Pinpoint the cell where the given text exists, returning its [X, Y] midpoint coordinate. 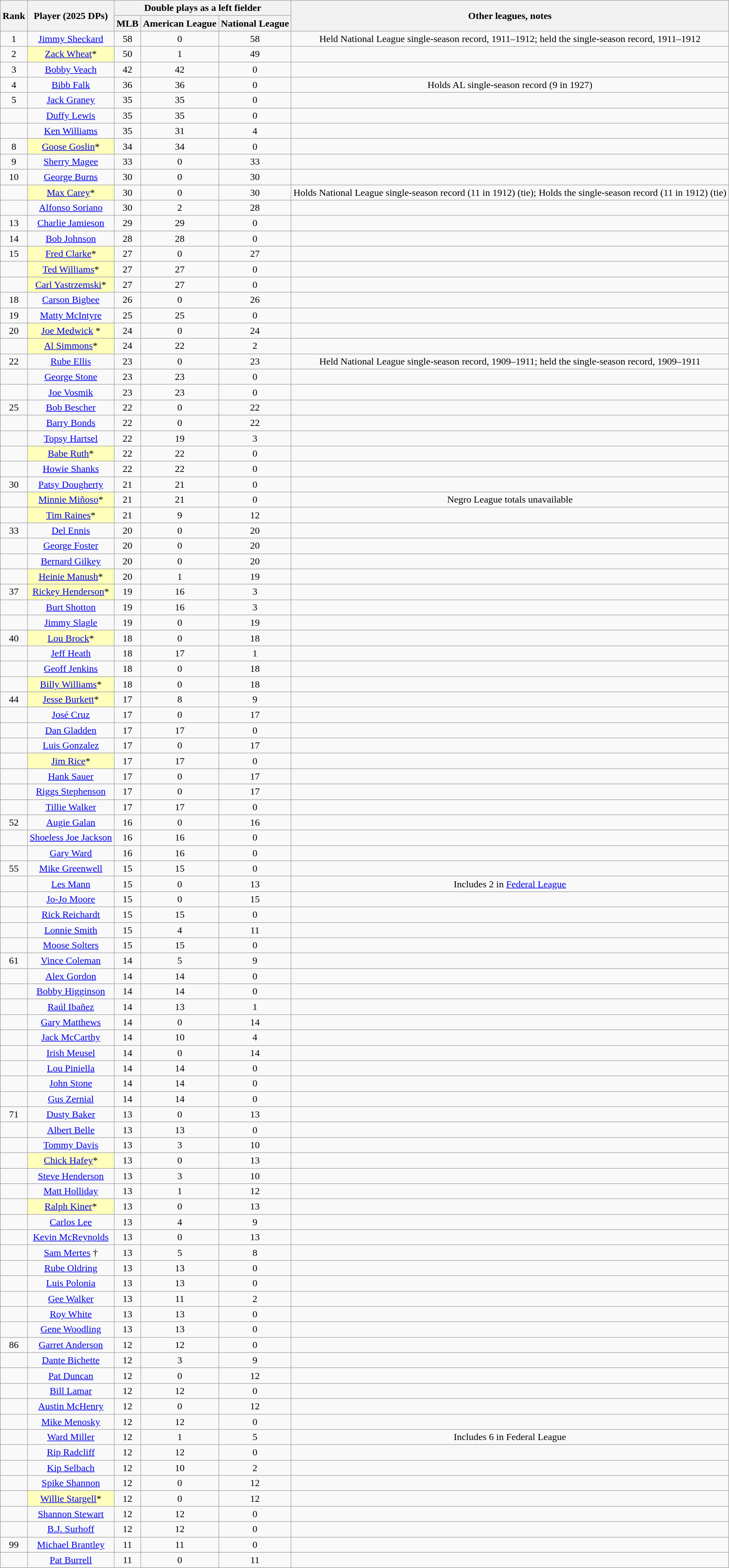
Patsy Dougherty [71, 484]
Sam Mertes † [71, 1253]
Lonnie Smith [71, 930]
Joe Medwick * [71, 331]
Rube Ellis [71, 361]
Bibb Falk [71, 85]
Heinie Manush* [71, 576]
Topsy Hartsel [71, 438]
Holds National League single-season record (11 in 1912) (tie); Holds the single-season record (11 in 1912) (tie) [510, 193]
Goose Goslin* [71, 146]
55 [14, 868]
71 [14, 1114]
National League [255, 23]
Garret Anderson [71, 1345]
John Stone [71, 1084]
Howie Shanks [71, 469]
Duffy Lewis [71, 115]
Held National League single-season record, 1909–1911; held the single-season record, 1909–1911 [510, 361]
Bobby Veach [71, 69]
Other leagues, notes [510, 16]
37 [14, 592]
52 [14, 822]
Minnie Miñoso* [71, 500]
Carl Yastrzemski* [71, 285]
Les Mann [71, 884]
Mike Menosky [71, 1421]
Geoff Jenkins [71, 669]
Luis Polonia [71, 1283]
Gary Ward [71, 853]
Chick Hafey* [71, 1160]
Gus Zernial [71, 1099]
Carson Bigbee [71, 300]
Tim Raines* [71, 515]
Hank Sauer [71, 776]
Player (2025 DPs) [71, 16]
Tillie Walker [71, 807]
George Stone [71, 377]
Vince Coleman [71, 961]
Barry Bonds [71, 423]
61 [14, 961]
Shannon Stewart [71, 1514]
Jack McCarthy [71, 1038]
Dante Bichette [71, 1360]
Ralph Kiner* [71, 1207]
Rube Oldring [71, 1268]
Rank [14, 16]
Shoeless Joe Jackson [71, 838]
Includes 6 in Federal League [510, 1437]
Lou Piniella [71, 1068]
Gee Walker [71, 1299]
Fred Clarke* [71, 254]
Dusty Baker [71, 1114]
Joe Vosmik [71, 392]
Bobby Higginson [71, 992]
Austin McHenry [71, 1406]
Irish Meusel [71, 1053]
Jesse Burkett* [71, 700]
Rick Reichardt [71, 914]
Dan Gladden [71, 730]
Charlie Jamieson [71, 223]
Tommy Davis [71, 1145]
MLB [128, 23]
Rip Radcliff [71, 1453]
Held National League single-season record, 1911–1912; held the single-season record, 1911–1912 [510, 39]
31 [180, 131]
40 [14, 638]
Bob Bescher [71, 407]
Holds AL single-season record (9 in 1927) [510, 85]
Zack Wheat* [71, 54]
Kip Selbach [71, 1468]
Rickey Henderson* [71, 592]
Matt Holliday [71, 1191]
Burt Shotton [71, 607]
Pat Burrell [71, 1560]
Al Simmons* [71, 346]
American League [180, 23]
Roy White [71, 1314]
Includes 2 in Federal League [510, 884]
Bill Lamar [71, 1391]
Bob Johnson [71, 239]
Babe Ruth* [71, 454]
Sherry Magee [71, 161]
Kevin McReynolds [71, 1237]
George Foster [71, 546]
Spike Shannon [71, 1483]
Gene Woodling [71, 1329]
86 [14, 1345]
José Cruz [71, 715]
Jimmy Sheckard [71, 39]
Billy Williams* [71, 684]
49 [255, 54]
Lou Brock* [71, 638]
Riggs Stephenson [71, 792]
Ted Williams* [71, 269]
Jack Graney [71, 100]
Negro League totals unavailable [510, 500]
44 [14, 700]
Luis Gonzalez [71, 746]
Augie Galan [71, 822]
Double plays as a left fielder [203, 8]
Willie Stargell* [71, 1499]
Pat Duncan [71, 1375]
99 [14, 1545]
Jeff Heath [71, 653]
Gary Matthews [71, 1022]
Bernard Gilkey [71, 561]
Raúl Ibañez [71, 1007]
Del Ennis [71, 530]
Carlos Lee [71, 1222]
Max Carey* [71, 193]
Mike Greenwell [71, 868]
Alfonso Soriano [71, 208]
Michael Brantley [71, 1545]
Matty McIntyre [71, 315]
Albert Belle [71, 1130]
Steve Henderson [71, 1176]
Alex Gordon [71, 976]
Jim Rice* [71, 761]
Jo-Jo Moore [71, 899]
B.J. Surhoff [71, 1529]
50 [128, 54]
Ken Williams [71, 131]
George Burns [71, 177]
Moose Solters [71, 945]
Jimmy Slagle [71, 623]
Ward Miller [71, 1437]
